Output the [x, y] coordinate of the center of the cell containing the given text.  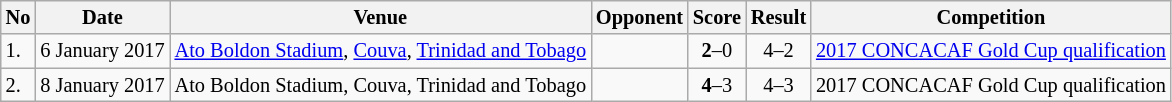
Opponent [640, 17]
Competition [991, 17]
6 January 2017 [102, 51]
No [18, 17]
8 January 2017 [102, 85]
2. [18, 85]
4–2 [778, 51]
Result [778, 17]
Venue [380, 17]
Score [717, 17]
2–0 [717, 51]
Date [102, 17]
1. [18, 51]
